From the cell containing the given text, extract its center point as (x, y) coordinate. 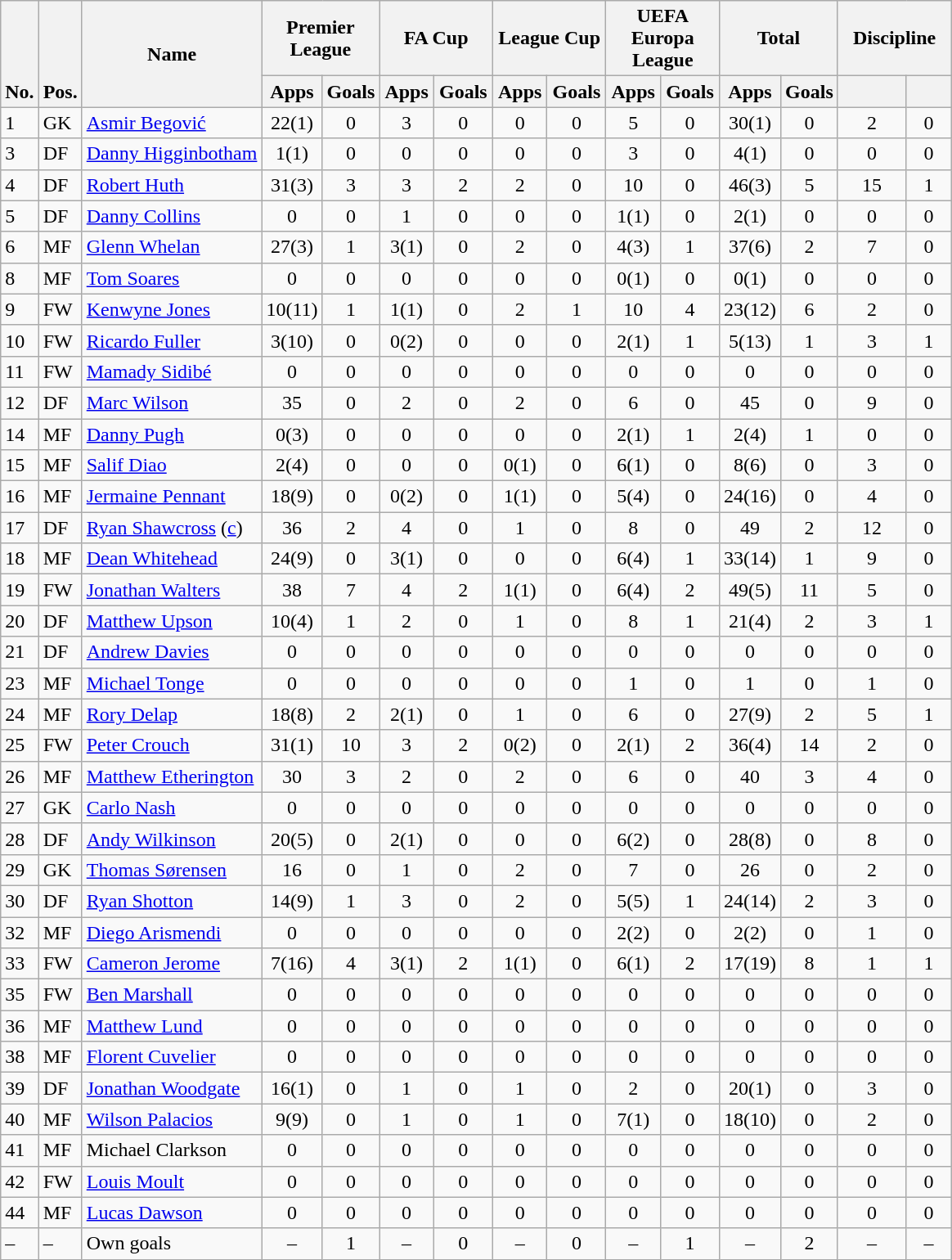
29 (20, 870)
Thomas Sørensen (172, 870)
49 (751, 528)
Andy Wilkinson (172, 839)
28(8) (751, 839)
3(10) (292, 340)
Own goals (172, 1244)
18(10) (751, 1119)
Jermaine Pennant (172, 497)
21(4) (751, 621)
24 (20, 714)
24(9) (292, 559)
49(5) (751, 590)
4(3) (633, 247)
23(12) (751, 309)
6(2) (633, 839)
Jonathan Woodgate (172, 1088)
25 (20, 745)
Carlo Nash (172, 808)
14(9) (292, 901)
Kenwyne Jones (172, 309)
Matthew Etherington (172, 776)
UEFA Europa League (662, 38)
Michael Tonge (172, 683)
Danny Collins (172, 216)
Glenn Whelan (172, 247)
36(4) (751, 745)
46(3) (751, 185)
20(5) (292, 839)
Name (172, 54)
33 (20, 964)
Florent Cuvelier (172, 1057)
30(1) (751, 123)
31(1) (292, 745)
0(3) (292, 434)
20 (20, 621)
Premier League (321, 38)
10(11) (292, 309)
5(4) (633, 497)
Tom Soares (172, 278)
27 (20, 808)
Marc Wilson (172, 403)
Ben Marshall (172, 995)
16(1) (292, 1088)
Matthew Lund (172, 1026)
10(4) (292, 621)
37(6) (751, 247)
17(19) (751, 964)
Salif Diao (172, 466)
18(8) (292, 714)
Andrew Davies (172, 652)
18(9) (292, 497)
31(3) (292, 185)
23 (20, 683)
44 (20, 1213)
Mamady Sidibé (172, 371)
5(13) (751, 340)
24(16) (751, 497)
Dean Whitehead (172, 559)
42 (20, 1181)
Discipline (895, 38)
Danny Higginbotham (172, 154)
22(1) (292, 123)
17 (20, 528)
27(9) (751, 714)
Wilson Palacios (172, 1119)
8(6) (751, 466)
Diego Arismendi (172, 932)
Peter Crouch (172, 745)
Jonathan Walters (172, 590)
Ricardo Fuller (172, 340)
No. (20, 54)
Robert Huth (172, 185)
Lucas Dawson (172, 1213)
League Cup (550, 38)
32 (20, 932)
Louis Moult (172, 1181)
4(1) (751, 154)
41 (20, 1150)
33(14) (751, 559)
Rory Delap (172, 714)
21 (20, 652)
Total (779, 38)
5(5) (633, 901)
Pos. (61, 54)
19 (20, 590)
Ryan Shotton (172, 901)
Michael Clarkson (172, 1150)
Danny Pugh (172, 434)
7(1) (633, 1119)
18 (20, 559)
Ryan Shawcross (c) (172, 528)
9(9) (292, 1119)
27(3) (292, 247)
Matthew Upson (172, 621)
24(14) (751, 901)
Cameron Jerome (172, 964)
28 (20, 839)
20(1) (751, 1088)
7(16) (292, 964)
FA Cup (437, 38)
39 (20, 1088)
45 (751, 403)
Asmir Begović (172, 123)
